Provide the (x, y) coordinate of the cell's center where the given text is located.  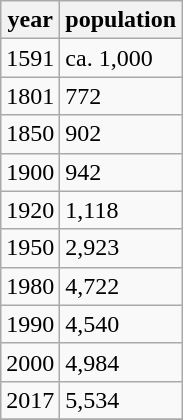
1591 (30, 58)
1850 (30, 134)
ca. 1,000 (121, 58)
1900 (30, 172)
2,923 (121, 248)
year (30, 20)
5,534 (121, 400)
1990 (30, 324)
4,722 (121, 286)
902 (121, 134)
772 (121, 96)
4,984 (121, 362)
1801 (30, 96)
population (121, 20)
2017 (30, 400)
4,540 (121, 324)
2000 (30, 362)
1980 (30, 286)
1950 (30, 248)
1,118 (121, 210)
942 (121, 172)
1920 (30, 210)
